Return the (x, y) coordinate for the center point of the cell that contains the specified text.  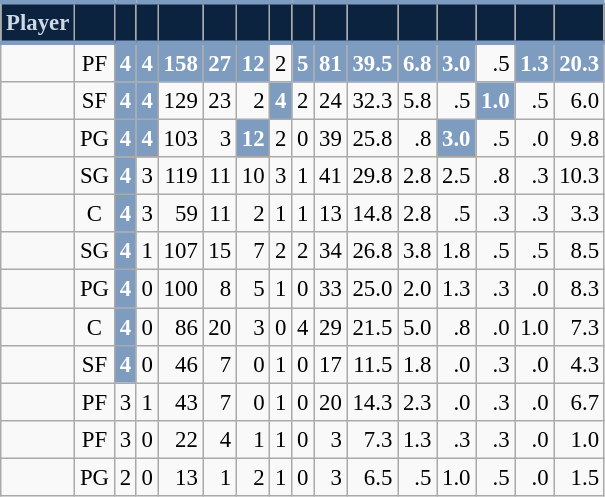
Player (38, 22)
3.3 (579, 214)
158 (180, 62)
6.7 (579, 402)
81 (330, 62)
59 (180, 214)
1.5 (579, 477)
21.5 (372, 327)
6.8 (418, 62)
26.8 (372, 251)
6.5 (372, 477)
8 (220, 289)
5.0 (418, 327)
32.3 (372, 101)
46 (180, 364)
3.8 (418, 251)
8.3 (579, 289)
41 (330, 176)
10 (252, 176)
17 (330, 364)
14.8 (372, 214)
4.3 (579, 364)
24 (330, 101)
103 (180, 139)
5.8 (418, 101)
14.3 (372, 402)
43 (180, 402)
9.8 (579, 139)
8.5 (579, 251)
39.5 (372, 62)
27 (220, 62)
22 (180, 439)
129 (180, 101)
25.8 (372, 139)
86 (180, 327)
25.0 (372, 289)
11.5 (372, 364)
2.3 (418, 402)
2.0 (418, 289)
23 (220, 101)
20.3 (579, 62)
34 (330, 251)
119 (180, 176)
33 (330, 289)
100 (180, 289)
6.0 (579, 101)
39 (330, 139)
107 (180, 251)
29 (330, 327)
29.8 (372, 176)
2.5 (456, 176)
10.3 (579, 176)
15 (220, 251)
